Locate the cell with the specified text and output its [x, y] center coordinate. 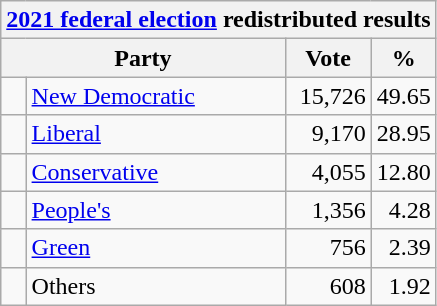
1,356 [328, 210]
Liberal [156, 134]
4.28 [404, 210]
4,055 [328, 172]
Green [156, 248]
756 [328, 248]
Others [156, 286]
28.95 [404, 134]
New Democratic [156, 96]
Party [143, 58]
% [404, 58]
2021 federal election redistributed results [218, 20]
2.39 [404, 248]
12.80 [404, 172]
9,170 [328, 134]
1.92 [404, 286]
15,726 [328, 96]
People's [156, 210]
49.65 [404, 96]
Conservative [156, 172]
Vote [328, 58]
608 [328, 286]
